Determine the (x, y) coordinate at the center of the cell enclosing the given text.  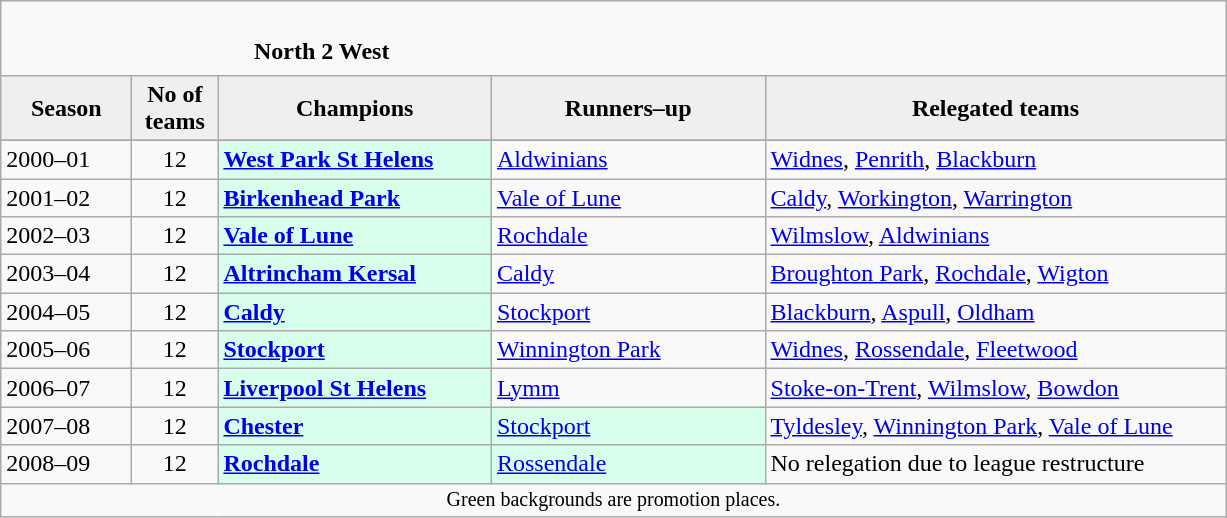
2004–05 (66, 312)
2007–08 (66, 426)
Wilmslow, Aldwinians (996, 236)
2008–09 (66, 464)
West Park St Helens (355, 159)
Liverpool St Helens (355, 388)
2002–03 (66, 236)
Rossendale (628, 464)
Relegated teams (996, 108)
Runners–up (628, 108)
Chester (355, 426)
2000–01 (66, 159)
Widnes, Rossendale, Fleetwood (996, 350)
Winnington Park (628, 350)
2006–07 (66, 388)
Green backgrounds are promotion places. (614, 500)
No relegation due to league restructure (996, 464)
Season (66, 108)
Broughton Park, Rochdale, Wigton (996, 274)
Blackburn, Aspull, Oldham (996, 312)
Birkenhead Park (355, 197)
Altrincham Kersal (355, 274)
Champions (355, 108)
2003–04 (66, 274)
2001–02 (66, 197)
No of teams (175, 108)
Stoke-on-Trent, Wilmslow, Bowdon (996, 388)
Widnes, Penrith, Blackburn (996, 159)
Tyldesley, Winnington Park, Vale of Lune (996, 426)
Lymm (628, 388)
Caldy, Workington, Warrington (996, 197)
Aldwinians (628, 159)
2005–06 (66, 350)
